Output the (X, Y) coordinate of the center of the cell containing the given text.  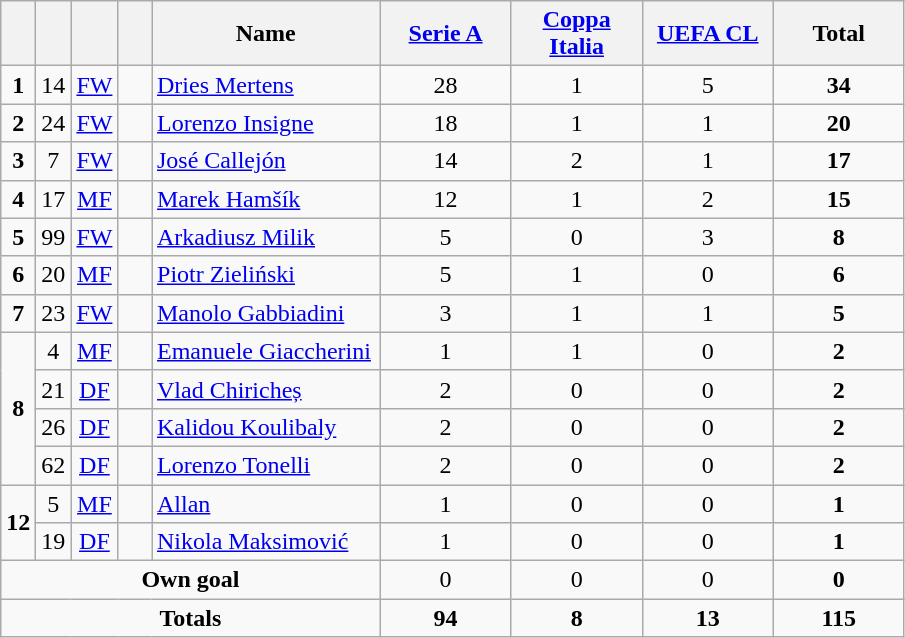
13 (708, 618)
21 (54, 389)
18 (446, 123)
23 (54, 313)
Coppa Italia (576, 34)
Own goal (190, 580)
Emanuele Giaccherini (266, 351)
Nikola Maksimović (266, 542)
24 (54, 123)
Piotr Zieliński (266, 275)
19 (54, 542)
115 (838, 618)
99 (54, 237)
José Callejón (266, 161)
Allan (266, 503)
Manolo Gabbiadini (266, 313)
Serie A (446, 34)
34 (838, 85)
Total (838, 34)
Lorenzo Insigne (266, 123)
Name (266, 34)
Dries Mertens (266, 85)
Vlad Chiricheș (266, 389)
Kalidou Koulibaly (266, 427)
Marek Hamšík (266, 199)
62 (54, 465)
26 (54, 427)
28 (446, 85)
94 (446, 618)
Arkadiusz Milik (266, 237)
Lorenzo Tonelli (266, 465)
Totals (190, 618)
15 (838, 199)
UEFA CL (708, 34)
